Determine the [x, y] coordinate at the center of the cell enclosing the given text.  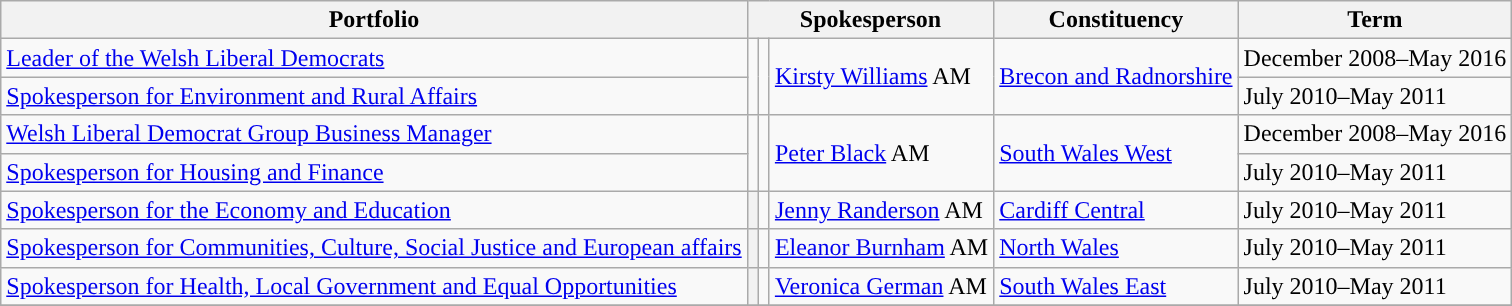
Leader of the Welsh Liberal Democrats [374, 58]
Veronica German AM [881, 286]
Cardiff Central [1116, 210]
Kirsty Williams AM [881, 77]
Term [1375, 20]
Spokesperson for Environment and Rural Affairs [374, 96]
South Wales West [1116, 153]
Spokesperson [870, 20]
North Wales [1116, 248]
South Wales East [1116, 286]
Welsh Liberal Democrat Group Business Manager [374, 134]
Constituency [1116, 20]
Spokesperson for Health, Local Government and Equal Opportunities [374, 286]
Spokesperson for Communities, Culture, Social Justice and European affairs [374, 248]
Spokesperson for the Economy and Education [374, 210]
Portfolio [374, 20]
Peter Black AM [881, 153]
Spokesperson for Housing and Finance [374, 172]
Brecon and Radnorshire [1116, 77]
Eleanor Burnham AM [881, 248]
Jenny Randerson AM [881, 210]
